Locate the cell with the specified text and output its (X, Y) center coordinate. 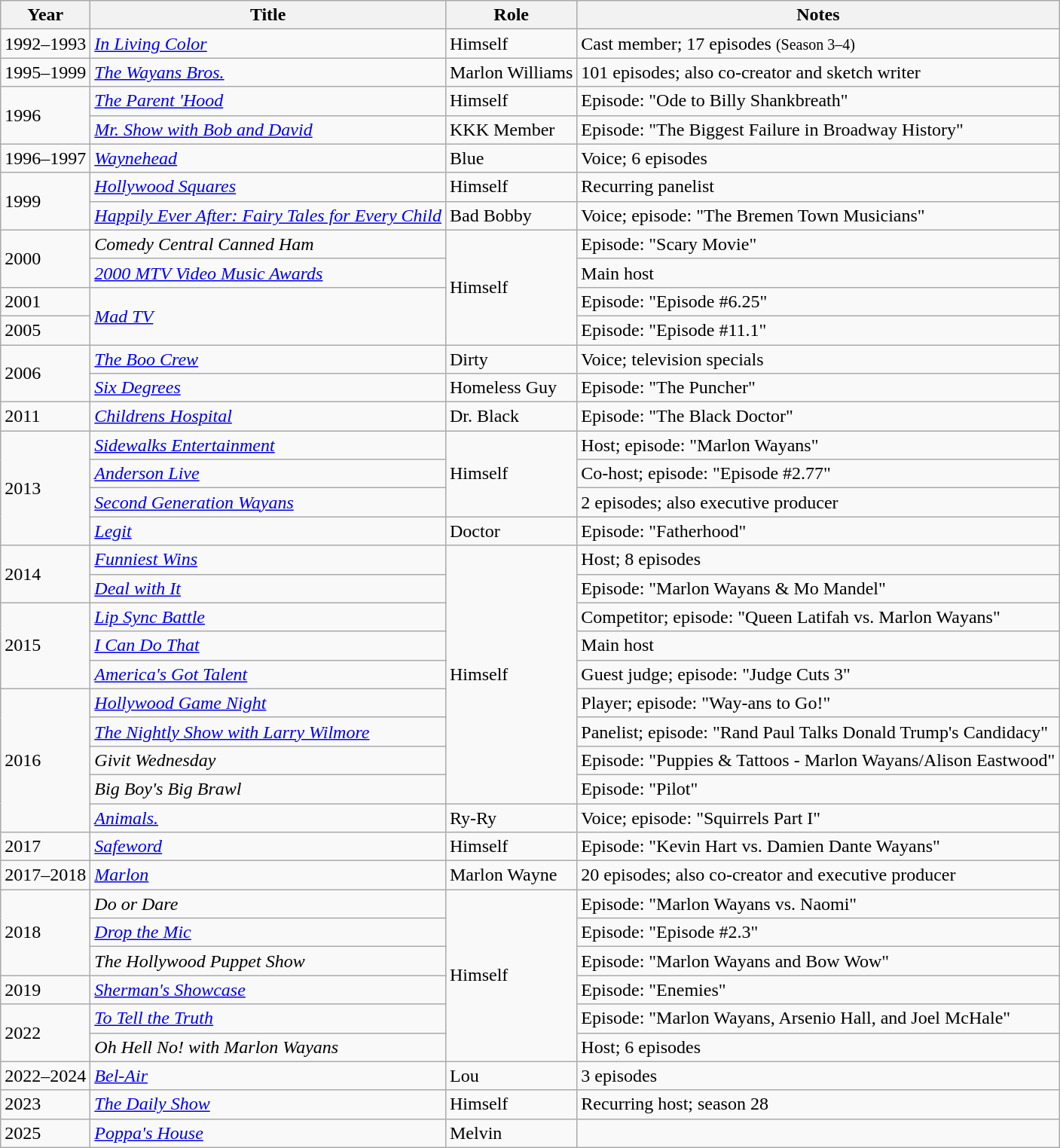
Comedy Central Canned Ham (268, 244)
2000 MTV Video Music Awards (268, 273)
The Hollywood Puppet Show (268, 961)
Competitor; episode: "Queen Latifah vs. Marlon Wayans" (818, 617)
Year (45, 15)
Do or Dare (268, 904)
Doctor (511, 531)
Anderson Live (268, 474)
Episode: "The Puncher" (818, 388)
Player; episode: "Way-ans to Go!" (818, 703)
Melvin (511, 1133)
Episode: "Marlon Wayans vs. Naomi" (818, 904)
2014 (45, 574)
The Wayans Bros. (268, 72)
Marlon (268, 875)
Role (511, 15)
Episode: "Ode to Billy Shankbreath" (818, 101)
Funniest Wins (268, 560)
Voice; television specials (818, 359)
Marlon Wayne (511, 875)
Title (268, 15)
Six Degrees (268, 388)
Bel-Air (268, 1076)
Episode: "Episode #2.3" (818, 933)
1999 (45, 201)
2017–2018 (45, 875)
2013 (45, 488)
20 episodes; also co-creator and executive producer (818, 875)
Poppa's House (268, 1133)
Episode: "Episode #6.25" (818, 301)
Episode: "Episode #11.1" (818, 330)
Episode: "Fatherhood" (818, 531)
1992–1993 (45, 44)
1996–1997 (45, 158)
Hollywood Game Night (268, 703)
Childrens Hospital (268, 417)
Hollywood Squares (268, 187)
2025 (45, 1133)
Homeless Guy (511, 388)
Animals. (268, 817)
Givit Wednesday (268, 760)
To Tell the Truth (268, 1018)
Bad Bobby (511, 215)
Ry-Ry (511, 817)
1996 (45, 115)
Recurring panelist (818, 187)
Episode: "Puppies & Tattoos - Marlon Wayans/Alison Eastwood" (818, 760)
Mad TV (268, 316)
The Parent 'Hood (268, 101)
2000 (45, 258)
Voice; episode: "The Bremen Town Musicians" (818, 215)
Notes (818, 15)
2018 (45, 933)
Waynehead (268, 158)
In Living Color (268, 44)
2006 (45, 374)
Oh Hell No! with Marlon Wayans (268, 1047)
Deal with It (268, 588)
KKK Member (511, 130)
2015 (45, 646)
101 episodes; also co-creator and sketch writer (818, 72)
Voice; episode: "Squirrels Part I" (818, 817)
Lou (511, 1076)
The Boo Crew (268, 359)
2022–2024 (45, 1076)
Episode: "Marlon Wayans and Bow Wow" (818, 961)
Big Boy's Big Brawl (268, 789)
2001 (45, 301)
Episode: "The Black Doctor" (818, 417)
2017 (45, 847)
Dirty (511, 359)
Voice; 6 episodes (818, 158)
3 episodes (818, 1076)
Host; episode: "Marlon Wayans" (818, 445)
Host; 6 episodes (818, 1047)
Legit (268, 531)
2023 (45, 1104)
Episode: "Scary Movie" (818, 244)
Blue (511, 158)
2 episodes; also executive producer (818, 502)
Recurring host; season 28 (818, 1104)
2005 (45, 330)
I Can Do That (268, 646)
2022 (45, 1033)
America's Got Talent (268, 674)
2019 (45, 990)
2011 (45, 417)
Mr. Show with Bob and David (268, 130)
2016 (45, 760)
Sherman's Showcase (268, 990)
Safeword (268, 847)
1995–1999 (45, 72)
Guest judge; episode: "Judge Cuts 3" (818, 674)
Episode: "Marlon Wayans, Arsenio Hall, and Joel McHale" (818, 1018)
Cast member; 17 episodes (Season 3–4) (818, 44)
Second Generation Wayans (268, 502)
Episode: "The Biggest Failure in Broadway History" (818, 130)
Host; 8 episodes (818, 560)
Episode: "Kevin Hart vs. Damien Dante Wayans" (818, 847)
Lip Sync Battle (268, 617)
Happily Ever After: Fairy Tales for Every Child (268, 215)
Dr. Black (511, 417)
Episode: "Enemies" (818, 990)
Episode: "Marlon Wayans & Mo Mandel" (818, 588)
Sidewalks Entertainment (268, 445)
Marlon Williams (511, 72)
The Daily Show (268, 1104)
Drop the Mic (268, 933)
Episode: "Pilot" (818, 789)
Co-host; episode: "Episode #2.77" (818, 474)
Panelist; episode: "Rand Paul Talks Donald Trump's Candidacy" (818, 731)
The Nightly Show with Larry Wilmore (268, 731)
